Search for the cell housing the specified text and yield its (X, Y) center coordinate. 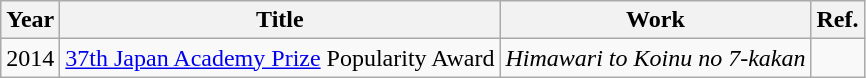
Ref. (838, 20)
Work (656, 20)
Year (30, 20)
Himawari to Koinu no 7-kakan (656, 58)
37th Japan Academy Prize Popularity Award (280, 58)
Title (280, 20)
2014 (30, 58)
